Extract the (x, y) coordinate from the center of the cell holding the provided text.  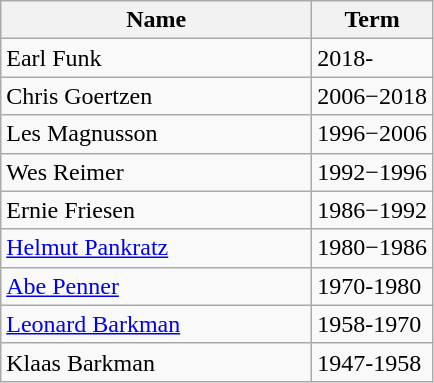
1996−2006 (372, 134)
1958-1970 (372, 324)
Klaas Barkman (156, 362)
1986−1992 (372, 210)
Leonard Barkman (156, 324)
2018- (372, 58)
2006−2018 (372, 96)
Name (156, 20)
Abe Penner (156, 286)
1980−1986 (372, 248)
Helmut Pankratz (156, 248)
Les Magnusson (156, 134)
Earl Funk (156, 58)
Chris Goertzen (156, 96)
Wes Reimer (156, 172)
1947-1958 (372, 362)
1970-1980 (372, 286)
Term (372, 20)
1992−1996 (372, 172)
Ernie Friesen (156, 210)
